Scan for the cell matching the given text and deliver its [X, Y] coordinate at center. 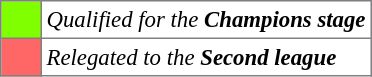
Qualified for the Champions stage [206, 20]
Relegated to the Second league [206, 57]
